Capture the cell that displays the provided text and extract its (X, Y) central coordinate. 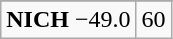
NICH −49.0 (68, 20)
60 (154, 20)
